Capture the cell that displays the provided text and extract its (x, y) central coordinate. 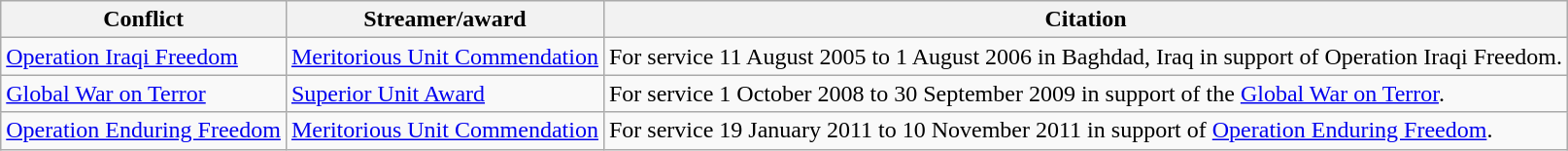
Operation Iraqi Freedom (144, 57)
For service 1 October 2008 to 30 September 2009 in support of the Global War on Terror. (1085, 94)
Conflict (144, 19)
For service 19 January 2011 to 10 November 2011 in support of Operation Enduring Freedom. (1085, 131)
Global War on Terror (144, 94)
Citation (1085, 19)
Streamer/award (445, 19)
Superior Unit Award (445, 94)
Operation Enduring Freedom (144, 131)
For service 11 August 2005 to 1 August 2006 in Baghdad, Iraq in support of Operation Iraqi Freedom. (1085, 57)
